Find where the given text appears and provide that cell's center as (x, y) coordinate. 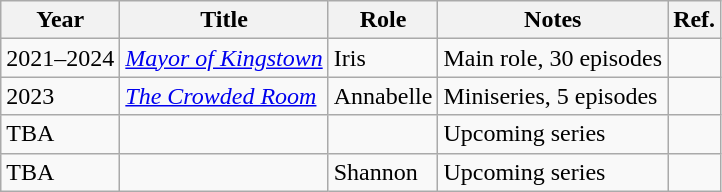
The Crowded Room (224, 96)
Ref. (694, 20)
Role (383, 20)
2021–2024 (60, 58)
Mayor of Kingstown (224, 58)
Year (60, 20)
Notes (553, 20)
Annabelle (383, 96)
Iris (383, 58)
Main role, 30 episodes (553, 58)
Miniseries, 5 episodes (553, 96)
Shannon (383, 172)
Title (224, 20)
2023 (60, 96)
